Determine the [X, Y] coordinate at the center of the cell enclosing the given text.  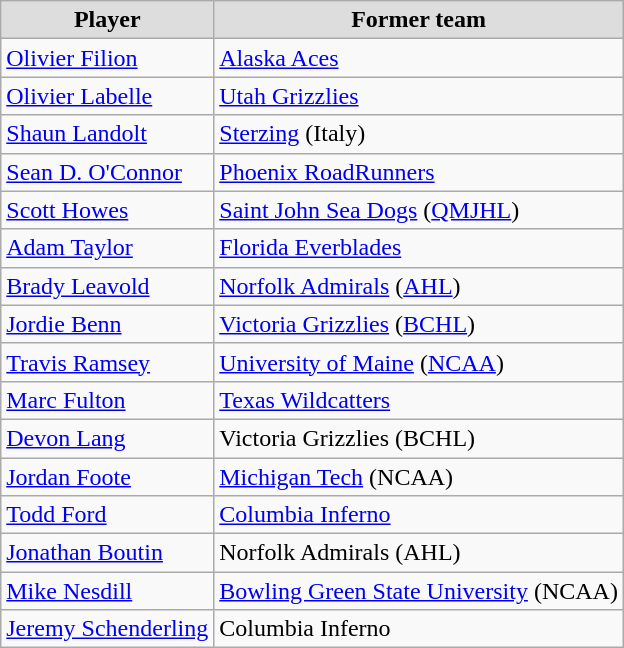
Olivier Filion [108, 58]
Utah Grizzlies [419, 96]
Florida Everblades [419, 248]
Sean D. O'Connor [108, 172]
Phoenix RoadRunners [419, 172]
Scott Howes [108, 210]
Todd Ford [108, 515]
Adam Taylor [108, 248]
Jeremy Schenderling [108, 629]
Saint John Sea Dogs (QMJHL) [419, 210]
Marc Fulton [108, 400]
Texas Wildcatters [419, 400]
Jordan Foote [108, 477]
Jordie Benn [108, 324]
Brady Leavold [108, 286]
Alaska Aces [419, 58]
Former team [419, 20]
Shaun Landolt [108, 134]
Player [108, 20]
Bowling Green State University (NCAA) [419, 591]
Michigan Tech (NCAA) [419, 477]
Travis Ramsey [108, 362]
Sterzing (Italy) [419, 134]
Mike Nesdill [108, 591]
Olivier Labelle [108, 96]
Devon Lang [108, 438]
Jonathan Boutin [108, 553]
University of Maine (NCAA) [419, 362]
